Return (x, y) of the center of cell containing provided text 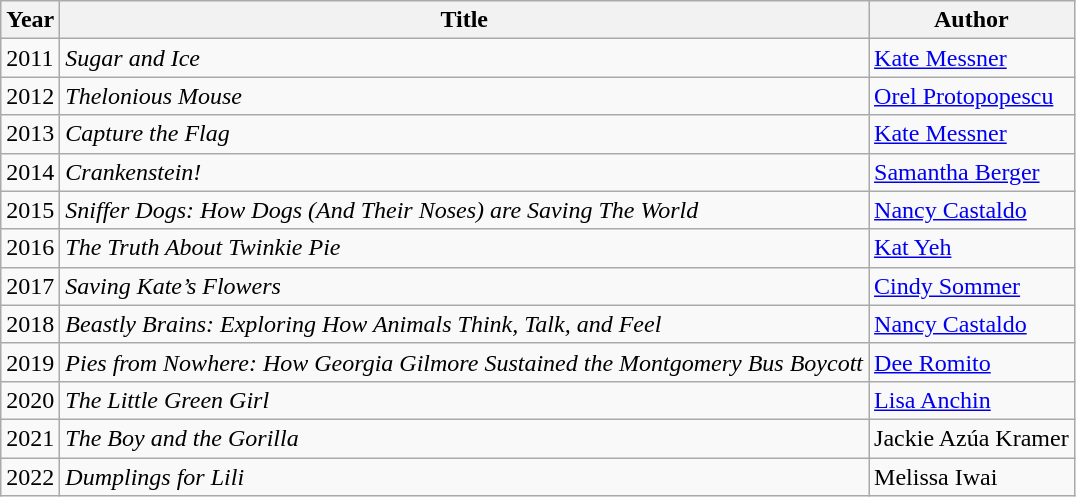
Samantha Berger (972, 172)
Lisa Anchin (972, 400)
Sniffer Dogs: How Dogs (And Their Noses) are Saving The World (464, 210)
Sugar and Ice (464, 58)
2014 (30, 172)
Year (30, 20)
Kat Yeh (972, 248)
Dee Romito (972, 362)
Orel Protopopescu (972, 96)
Saving Kate’s Flowers (464, 286)
2018 (30, 324)
2015 (30, 210)
Crankenstein! (464, 172)
2016 (30, 248)
The Little Green Girl (464, 400)
2017 (30, 286)
Pies from Nowhere: How Georgia Gilmore Sustained the Montgomery Bus Boycott (464, 362)
2021 (30, 438)
Beastly Brains: Exploring How Animals Think, Talk, and Feel (464, 324)
2011 (30, 58)
2020 (30, 400)
Author (972, 20)
2022 (30, 477)
Cindy Sommer (972, 286)
2013 (30, 134)
The Boy and the Gorilla (464, 438)
Thelonious Mouse (464, 96)
2012 (30, 96)
2019 (30, 362)
Dumplings for Lili (464, 477)
Jackie Azúa Kramer (972, 438)
Capture the Flag (464, 134)
The Truth About Twinkie Pie (464, 248)
Title (464, 20)
Melissa Iwai (972, 477)
